Detect which cell encompasses the target text, then output its [X, Y] center coordinate. 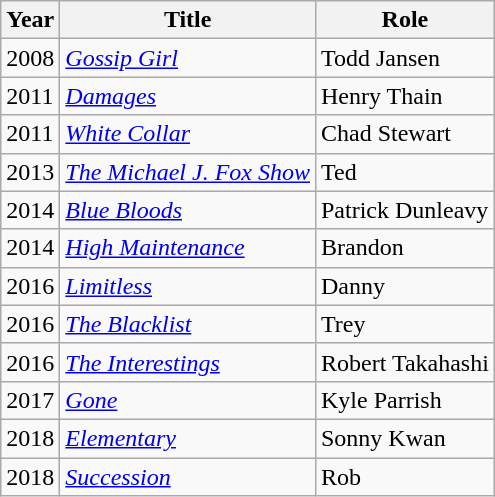
Patrick Dunleavy [404, 210]
Limitless [188, 286]
2017 [30, 400]
Trey [404, 324]
Robert Takahashi [404, 362]
Ted [404, 172]
The Michael J. Fox Show [188, 172]
Gossip Girl [188, 58]
Elementary [188, 438]
Chad Stewart [404, 134]
The Interestings [188, 362]
Title [188, 20]
Todd Jansen [404, 58]
High Maintenance [188, 248]
Succession [188, 477]
Damages [188, 96]
Sonny Kwan [404, 438]
Year [30, 20]
The Blacklist [188, 324]
White Collar [188, 134]
Gone [188, 400]
Danny [404, 286]
2008 [30, 58]
Brandon [404, 248]
Blue Bloods [188, 210]
Rob [404, 477]
Henry Thain [404, 96]
2013 [30, 172]
Kyle Parrish [404, 400]
Role [404, 20]
